From the cell containing the given text, extract its center point as [X, Y] coordinate. 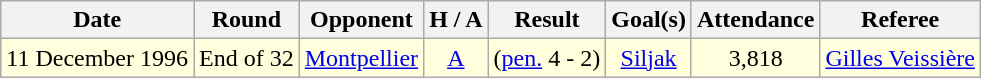
Attendance [755, 20]
A [456, 58]
Result [547, 20]
H / A [456, 20]
Siljak [649, 58]
Round [247, 20]
Opponent [361, 20]
Montpellier [361, 58]
Date [98, 20]
11 December 1996 [98, 58]
End of 32 [247, 58]
3,818 [755, 58]
Referee [900, 20]
(pen. 4 - 2) [547, 58]
Gilles Veissière [900, 58]
Goal(s) [649, 20]
